Pinpoint the cell where the given text exists, returning its (X, Y) midpoint coordinate. 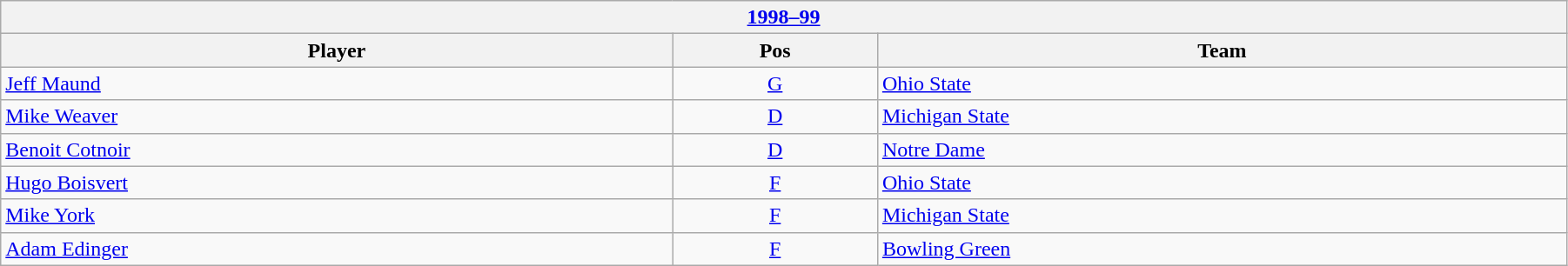
Adam Edinger (337, 249)
Bowling Green (1222, 249)
Notre Dame (1222, 150)
G (774, 83)
Hugo Boisvert (337, 183)
Mike Weaver (337, 116)
Mike York (337, 216)
Pos (774, 50)
Benoit Cotnoir (337, 150)
Jeff Maund (337, 83)
1998–99 (784, 17)
Team (1222, 50)
Player (337, 50)
